Return the [X, Y] coordinate for the center point of the cell that contains the specified text.  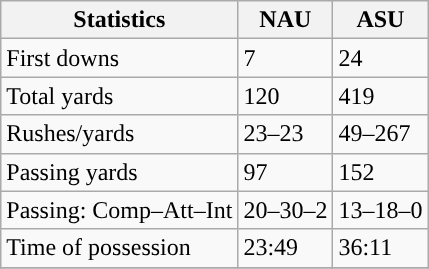
First downs [120, 58]
13–18–0 [380, 210]
Passing yards [120, 172]
Statistics [120, 20]
Rushes/yards [120, 134]
23:49 [286, 248]
97 [286, 172]
152 [380, 172]
49–267 [380, 134]
20–30–2 [286, 210]
24 [380, 58]
419 [380, 96]
Time of possession [120, 248]
120 [286, 96]
NAU [286, 20]
7 [286, 58]
Passing: Comp–Att–Int [120, 210]
Total yards [120, 96]
ASU [380, 20]
36:11 [380, 248]
23–23 [286, 134]
